Find where the given text appears and provide that cell's center as (X, Y) coordinate. 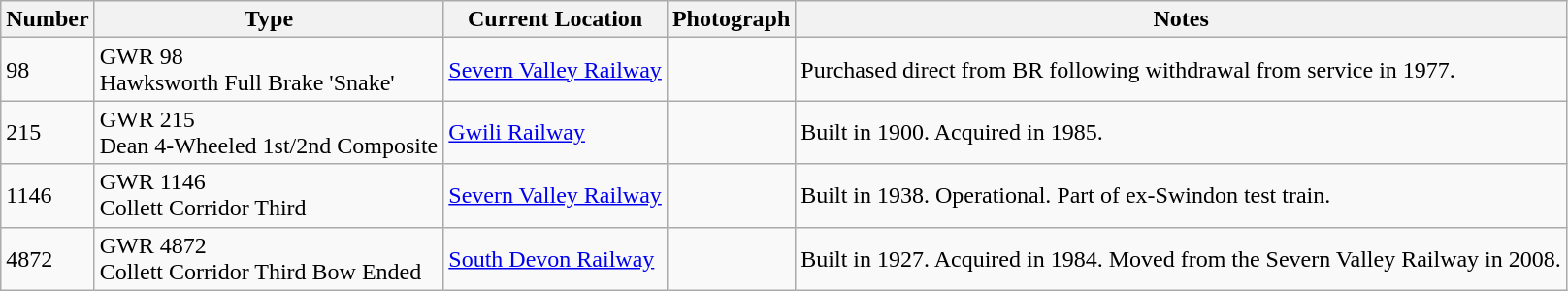
Photograph (731, 19)
Gwili Railway (555, 132)
98 (48, 70)
Number (48, 19)
Built in 1938. Operational. Part of ex-Swindon test train. (1182, 196)
GWR 98Hawksworth Full Brake 'Snake' (269, 70)
Built in 1927. Acquired in 1984. Moved from the Severn Valley Railway in 2008. (1182, 258)
Current Location (555, 19)
GWR 215Dean 4-Wheeled 1st/2nd Composite (269, 132)
GWR 1146Collett Corridor Third (269, 196)
South Devon Railway (555, 258)
4872 (48, 258)
Built in 1900. Acquired in 1985. (1182, 132)
Notes (1182, 19)
215 (48, 132)
Purchased direct from BR following withdrawal from service in 1977. (1182, 70)
GWR 4872Collett Corridor Third Bow Ended (269, 258)
Type (269, 19)
1146 (48, 196)
